For the text-containing cell, return its midpoint in [x, y] coordinate format. 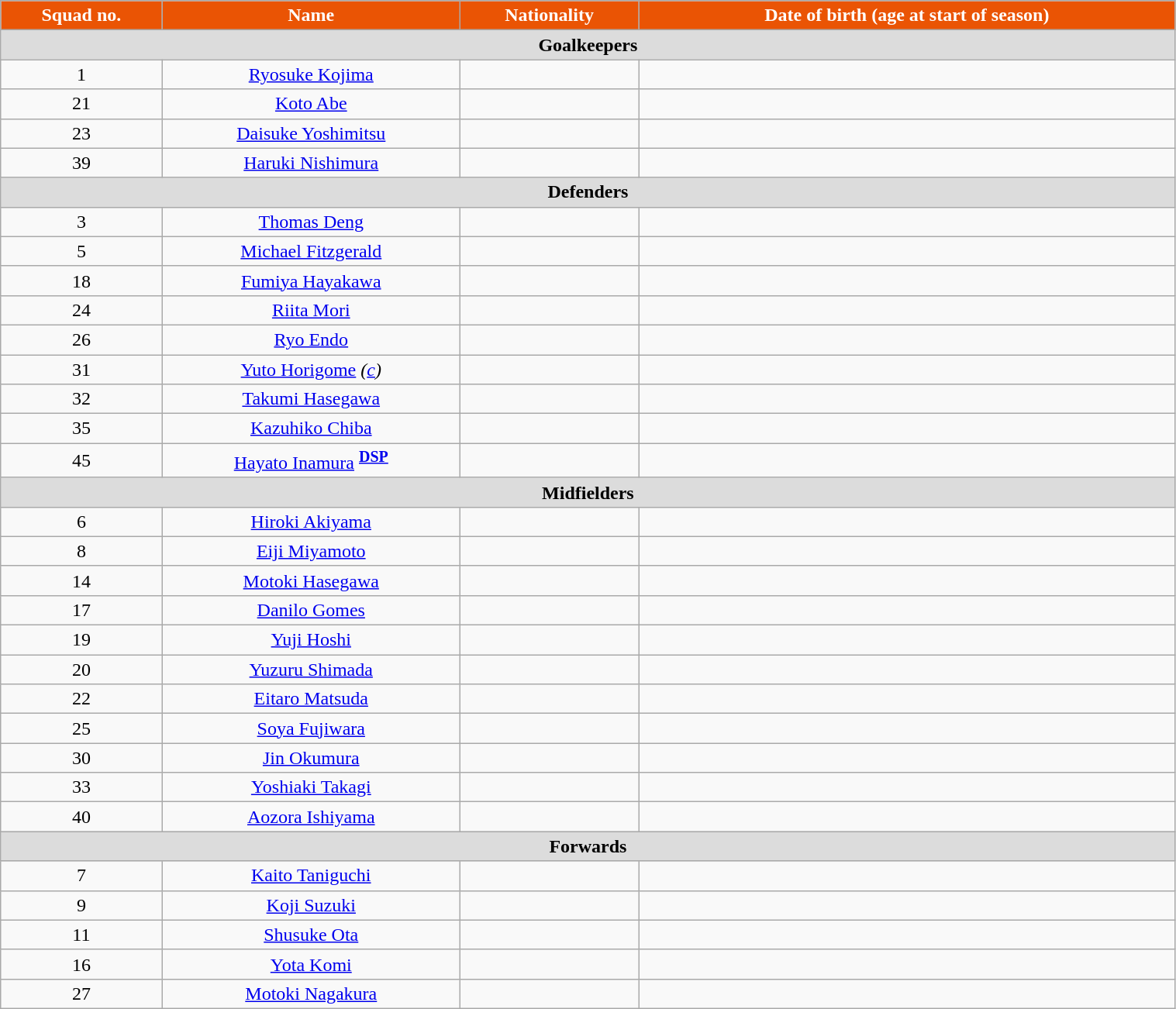
27 [81, 994]
20 [81, 670]
Hayato Inamura DSP [312, 460]
Yota Komi [312, 964]
Takumi Hasegawa [312, 399]
23 [81, 133]
Aozora Ishiyama [312, 817]
Yuji Hoshi [312, 640]
Daisuke Yoshimitsu [312, 133]
26 [81, 339]
21 [81, 104]
Nationality [550, 15]
1 [81, 74]
17 [81, 610]
45 [81, 460]
16 [81, 964]
3 [81, 222]
11 [81, 935]
Eiji Miyamoto [312, 551]
Kazuhiko Chiba [312, 429]
Kaito Taniguchi [312, 876]
5 [81, 251]
19 [81, 640]
18 [81, 281]
8 [81, 551]
Riita Mori [312, 310]
30 [81, 758]
6 [81, 522]
Ryosuke Kojima [312, 74]
25 [81, 728]
14 [81, 580]
Michael Fitzgerald [312, 251]
24 [81, 310]
Forwards [588, 846]
Midfielders [588, 492]
Hiroki Akiyama [312, 522]
Ryo Endo [312, 339]
9 [81, 905]
Yuzuru Shimada [312, 670]
32 [81, 399]
Yoshiaki Takagi [312, 787]
Name [312, 15]
22 [81, 699]
Haruki Nishimura [312, 163]
Koto Abe [312, 104]
40 [81, 817]
7 [81, 876]
31 [81, 370]
Jin Okumura [312, 758]
Eitaro Matsuda [312, 699]
33 [81, 787]
Goalkeepers [588, 45]
Soya Fujiwara [312, 728]
Defenders [588, 192]
Yuto Horigome (c) [312, 370]
Motoki Nagakura [312, 994]
Squad no. [81, 15]
35 [81, 429]
39 [81, 163]
Shusuke Ota [312, 935]
Danilo Gomes [312, 610]
Fumiya Hayakawa [312, 281]
Motoki Hasegawa [312, 580]
Date of birth (age at start of season) [907, 15]
Thomas Deng [312, 222]
Koji Suzuki [312, 905]
